Scan for the cell matching the given text and deliver its [X, Y] coordinate at center. 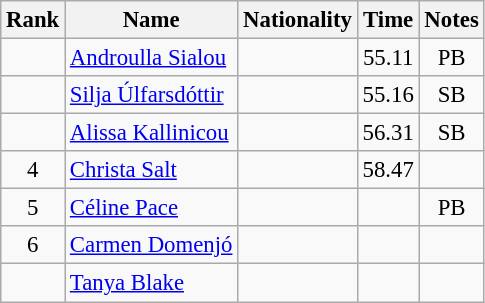
Androulla Sialou [152, 58]
Rank [33, 20]
Christa Salt [152, 170]
58.47 [388, 170]
Notes [452, 20]
Alissa Kallinicou [152, 133]
4 [33, 170]
55.16 [388, 95]
55.11 [388, 58]
Céline Pace [152, 208]
6 [33, 245]
Silja Úlfarsdóttir [152, 95]
Carmen Domenjó [152, 245]
5 [33, 208]
Tanya Blake [152, 283]
Name [152, 20]
Time [388, 20]
Nationality [298, 20]
56.31 [388, 133]
